Capture the cell that displays the provided text and extract its [X, Y] central coordinate. 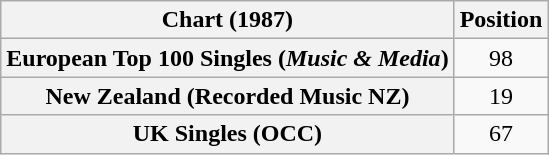
Chart (1987) [228, 20]
67 [501, 134]
New Zealand (Recorded Music NZ) [228, 96]
19 [501, 96]
European Top 100 Singles (Music & Media) [228, 58]
Position [501, 20]
UK Singles (OCC) [228, 134]
98 [501, 58]
